From the cell containing the given text, extract its center point as (X, Y) coordinate. 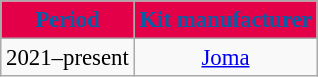
Period (68, 20)
2021–present (68, 58)
Joma (226, 58)
Kit manufacturer (226, 20)
